Output the [X, Y] coordinate of the center of the cell containing the given text.  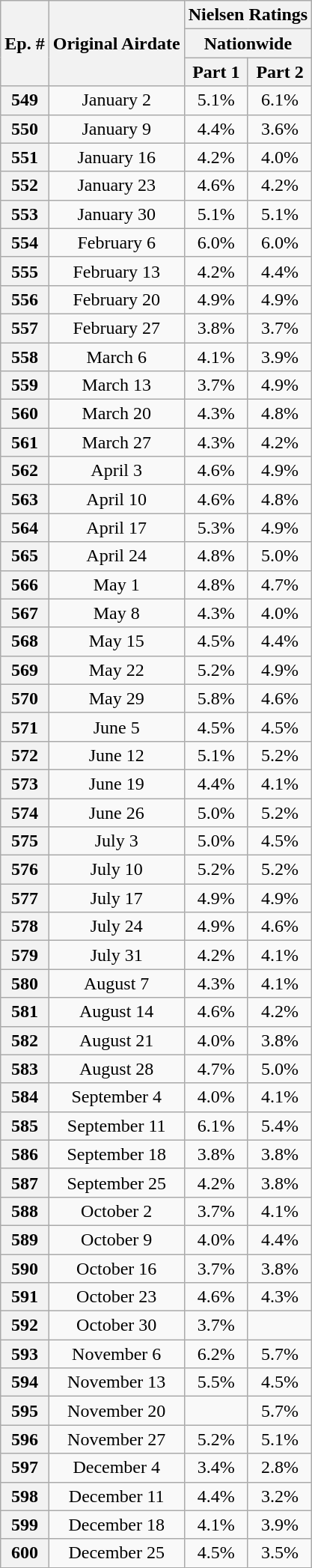
556 [25, 299]
553 [25, 214]
562 [25, 471]
November 27 [117, 1439]
July 10 [117, 870]
598 [25, 1496]
600 [25, 1553]
554 [25, 242]
February 6 [117, 242]
565 [25, 556]
March 6 [117, 357]
559 [25, 385]
February 27 [117, 328]
October 9 [117, 1239]
6.2% [215, 1354]
January 30 [117, 214]
Original Airdate [117, 43]
April 3 [117, 471]
549 [25, 100]
June 19 [117, 784]
550 [25, 129]
August 21 [117, 1040]
3.6% [280, 129]
575 [25, 841]
November 6 [117, 1354]
557 [25, 328]
July 31 [117, 955]
December 25 [117, 1553]
558 [25, 357]
551 [25, 157]
5.8% [215, 698]
592 [25, 1326]
December 11 [117, 1496]
May 1 [117, 585]
573 [25, 784]
November 20 [117, 1411]
5.3% [215, 528]
May 15 [117, 641]
567 [25, 613]
October 2 [117, 1211]
August 7 [117, 983]
571 [25, 727]
October 16 [117, 1269]
591 [25, 1297]
586 [25, 1154]
566 [25, 585]
June 12 [117, 755]
November 13 [117, 1382]
3.5% [280, 1553]
560 [25, 414]
597 [25, 1468]
January 2 [117, 100]
June 26 [117, 812]
585 [25, 1126]
March 27 [117, 442]
581 [25, 1012]
579 [25, 955]
570 [25, 698]
December 4 [117, 1468]
596 [25, 1439]
February 20 [117, 299]
July 3 [117, 841]
563 [25, 499]
578 [25, 927]
572 [25, 755]
May 22 [117, 670]
July 17 [117, 898]
December 18 [117, 1525]
590 [25, 1269]
Ep. # [25, 43]
577 [25, 898]
May 8 [117, 613]
August 14 [117, 1012]
564 [25, 528]
589 [25, 1239]
599 [25, 1525]
April 10 [117, 499]
595 [25, 1411]
Part 1 [215, 72]
552 [25, 186]
May 29 [117, 698]
580 [25, 983]
Nielsen Ratings [248, 15]
June 5 [117, 727]
April 17 [117, 528]
582 [25, 1040]
588 [25, 1211]
October 23 [117, 1297]
January 9 [117, 129]
561 [25, 442]
September 4 [117, 1097]
2.8% [280, 1468]
March 13 [117, 385]
576 [25, 870]
March 20 [117, 414]
555 [25, 271]
January 16 [117, 157]
October 30 [117, 1326]
July 24 [117, 927]
September 11 [117, 1126]
Nationwide [248, 43]
568 [25, 641]
April 24 [117, 556]
5.4% [280, 1126]
September 25 [117, 1183]
February 13 [117, 271]
569 [25, 670]
584 [25, 1097]
594 [25, 1382]
January 23 [117, 186]
583 [25, 1069]
3.2% [280, 1496]
Part 2 [280, 72]
August 28 [117, 1069]
574 [25, 812]
September 18 [117, 1154]
587 [25, 1183]
593 [25, 1354]
5.5% [215, 1382]
3.4% [215, 1468]
